Find where the given text appears and provide that cell's center as [X, Y] coordinate. 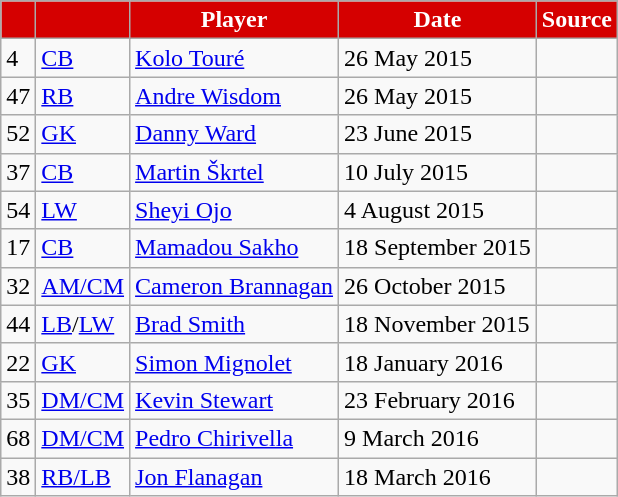
26 October 2015 [438, 286]
9 March 2016 [438, 438]
Kolo Touré [234, 58]
Player [234, 20]
4 August 2015 [438, 210]
44 [18, 324]
23 February 2016 [438, 400]
54 [18, 210]
35 [18, 400]
Danny Ward [234, 134]
Cameron Brannagan [234, 286]
Source [576, 20]
10 July 2015 [438, 172]
RB/LB [83, 477]
Mamadou Sakho [234, 248]
68 [18, 438]
37 [18, 172]
Simon Mignolet [234, 362]
38 [18, 477]
32 [18, 286]
LW [83, 210]
4 [18, 58]
LB/LW [83, 324]
18 November 2015 [438, 324]
18 September 2015 [438, 248]
Date [438, 20]
Sheyi Ojo [234, 210]
52 [18, 134]
Jon Flanagan [234, 477]
22 [18, 362]
AM/CM [83, 286]
RB [83, 96]
Brad Smith [234, 324]
18 January 2016 [438, 362]
47 [18, 96]
Kevin Stewart [234, 400]
18 March 2016 [438, 477]
23 June 2015 [438, 134]
Andre Wisdom [234, 96]
Pedro Chirivella [234, 438]
Martin Škrtel [234, 172]
17 [18, 248]
